Find where the given text appears and provide that cell's center as [X, Y] coordinate. 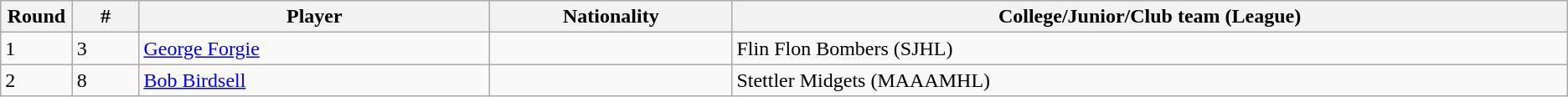
8 [106, 80]
College/Junior/Club team (League) [1149, 17]
3 [106, 48]
Nationality [611, 17]
Stettler Midgets (MAAAMHL) [1149, 80]
Flin Flon Bombers (SJHL) [1149, 48]
2 [37, 80]
George Forgie [315, 48]
1 [37, 48]
Bob Birdsell [315, 80]
Player [315, 17]
# [106, 17]
Round [37, 17]
